Identify which cell holds the provided text, then report its (x, y) central coordinate. 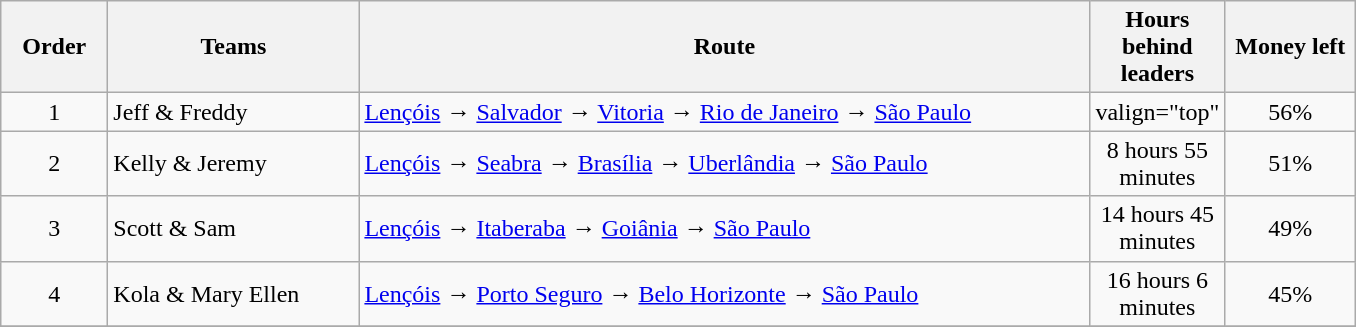
Kola & Mary Ellen (234, 294)
8 hours 55 minutes (1158, 164)
Route (724, 47)
Jeff & Freddy (234, 112)
14 hours 45 minutes (1158, 228)
51% (1290, 164)
Order (54, 47)
Teams (234, 47)
45% (1290, 294)
4 (54, 294)
Lençóis → Porto Seguro → Belo Horizonte → São Paulo (724, 294)
Hours behind leaders (1158, 47)
3 (54, 228)
49% (1290, 228)
Lençóis → Itaberaba → Goiânia → São Paulo (724, 228)
valign="top" (1158, 112)
Lençóis → Seabra → Brasília → Uberlândia → São Paulo (724, 164)
16 hours 6 minutes (1158, 294)
Money left (1290, 47)
Lençóis → Salvador → Vitoria → Rio de Janeiro → São Paulo (724, 112)
56% (1290, 112)
2 (54, 164)
Scott & Sam (234, 228)
Kelly & Jeremy (234, 164)
1 (54, 112)
